Detect which cell encompasses the target text, then output its [X, Y] center coordinate. 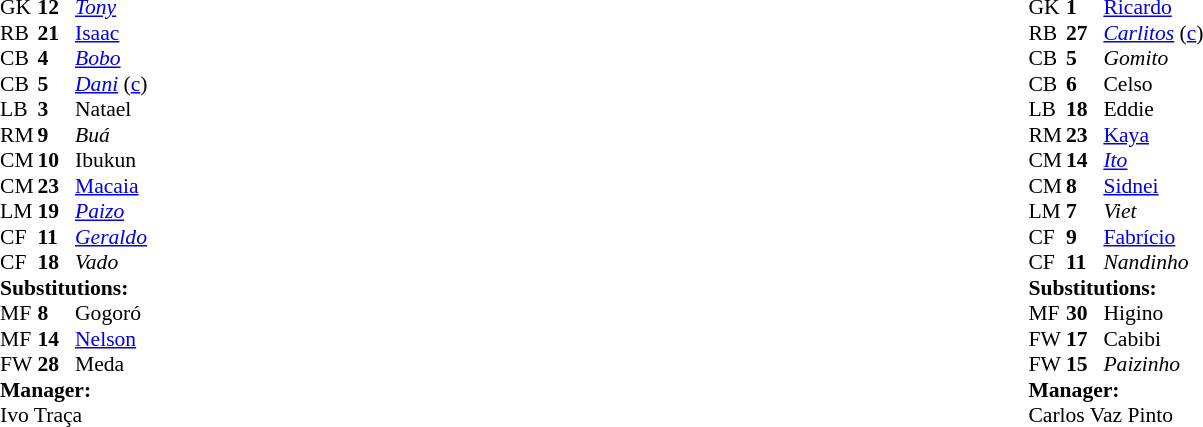
Macaia [112, 186]
19 [57, 211]
Meda [112, 365]
28 [57, 365]
Paizo [112, 211]
Cabibi [1153, 339]
Bobo [112, 59]
Natael [112, 109]
30 [1085, 313]
Eddie [1153, 109]
Carlitos (c) [1153, 33]
Vado [112, 263]
4 [57, 59]
7 [1085, 211]
3 [57, 109]
17 [1085, 339]
15 [1085, 365]
Gogoró [112, 313]
10 [57, 161]
Gomito [1153, 59]
Ibukun [112, 161]
Viet [1153, 211]
Kaya [1153, 135]
Dani (c) [112, 84]
Sidnei [1153, 186]
Buá [112, 135]
Geraldo [112, 237]
Paizinho [1153, 365]
Fabrício [1153, 237]
Ito [1153, 161]
Celso [1153, 84]
Nelson [112, 339]
21 [57, 33]
6 [1085, 84]
Higino [1153, 313]
Nandinho [1153, 263]
Isaac [112, 33]
27 [1085, 33]
